Locate the cell with the specified text and output its [x, y] center coordinate. 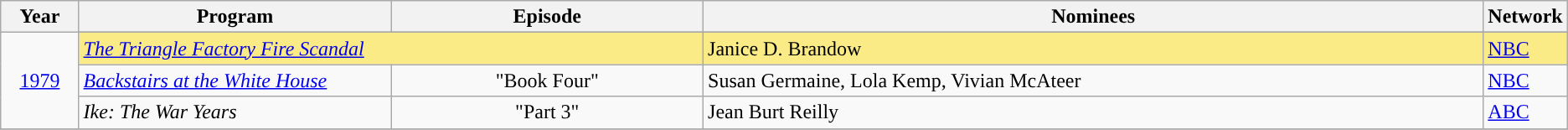
"Book Four" [548, 81]
1979 [40, 81]
The Triangle Factory Fire Scandal [391, 49]
Susan Germaine, Lola Kemp, Vivian McAteer [1094, 81]
Network [1525, 17]
ABC [1525, 112]
Year [40, 17]
Ike: The War Years [235, 112]
"Part 3" [548, 112]
Backstairs at the White House [235, 81]
Program [235, 17]
Janice D. Brandow [1094, 49]
Episode [548, 17]
Nominees [1094, 17]
Jean Burt Reilly [1094, 112]
